Find where the given text appears and provide that cell's center as (X, Y) coordinate. 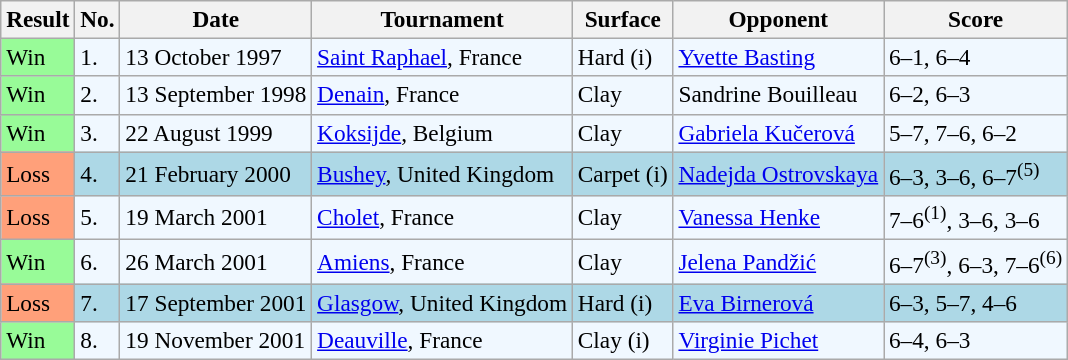
13 September 1998 (216, 95)
13 October 1997 (216, 57)
7–6(1), 3–6, 3–6 (976, 217)
Denain, France (442, 95)
Glasgow, United Kingdom (442, 303)
Carpet (i) (622, 173)
Opponent (778, 19)
Vanessa Henke (778, 217)
No. (98, 19)
Saint Raphael, France (442, 57)
17 September 2001 (216, 303)
Gabriela Kučerová (778, 133)
Surface (622, 19)
6–1, 6–4 (976, 57)
5–7, 7–6, 6–2 (976, 133)
Virginie Pichet (778, 340)
Deauville, France (442, 340)
4. (98, 173)
2. (98, 95)
Cholet, France (442, 217)
3. (98, 133)
Sandrine Bouilleau (778, 95)
6–7(3), 6–3, 7–6(6) (976, 261)
6–4, 6–3 (976, 340)
19 November 2001 (216, 340)
Date (216, 19)
Clay (i) (622, 340)
7. (98, 303)
5. (98, 217)
6–2, 6–3 (976, 95)
Tournament (442, 19)
Amiens, France (442, 261)
Eva Birnerová (778, 303)
1. (98, 57)
22 August 1999 (216, 133)
8. (98, 340)
21 February 2000 (216, 173)
6. (98, 261)
Result (38, 19)
Yvette Basting (778, 57)
Koksijde, Belgium (442, 133)
Jelena Pandžić (778, 261)
Score (976, 19)
6–3, 5–7, 4–6 (976, 303)
19 March 2001 (216, 217)
6–3, 3–6, 6–7(5) (976, 173)
Nadejda Ostrovskaya (778, 173)
26 March 2001 (216, 261)
Bushey, United Kingdom (442, 173)
